Identify which cell holds the provided text, then report its (X, Y) central coordinate. 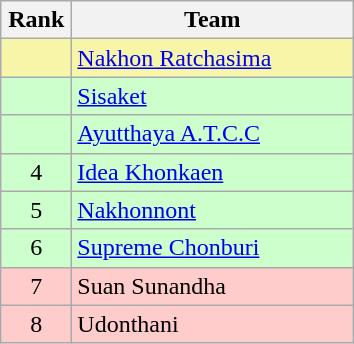
8 (36, 324)
6 (36, 248)
Team (212, 20)
Idea Khonkaen (212, 172)
Supreme Chonburi (212, 248)
4 (36, 172)
Rank (36, 20)
Suan Sunandha (212, 286)
Ayutthaya A.T.C.C (212, 134)
7 (36, 286)
Sisaket (212, 96)
Nakhonnont (212, 210)
Nakhon Ratchasima (212, 58)
Udonthani (212, 324)
5 (36, 210)
